Provide the (x, y) coordinate of the cell's center where the given text is located.  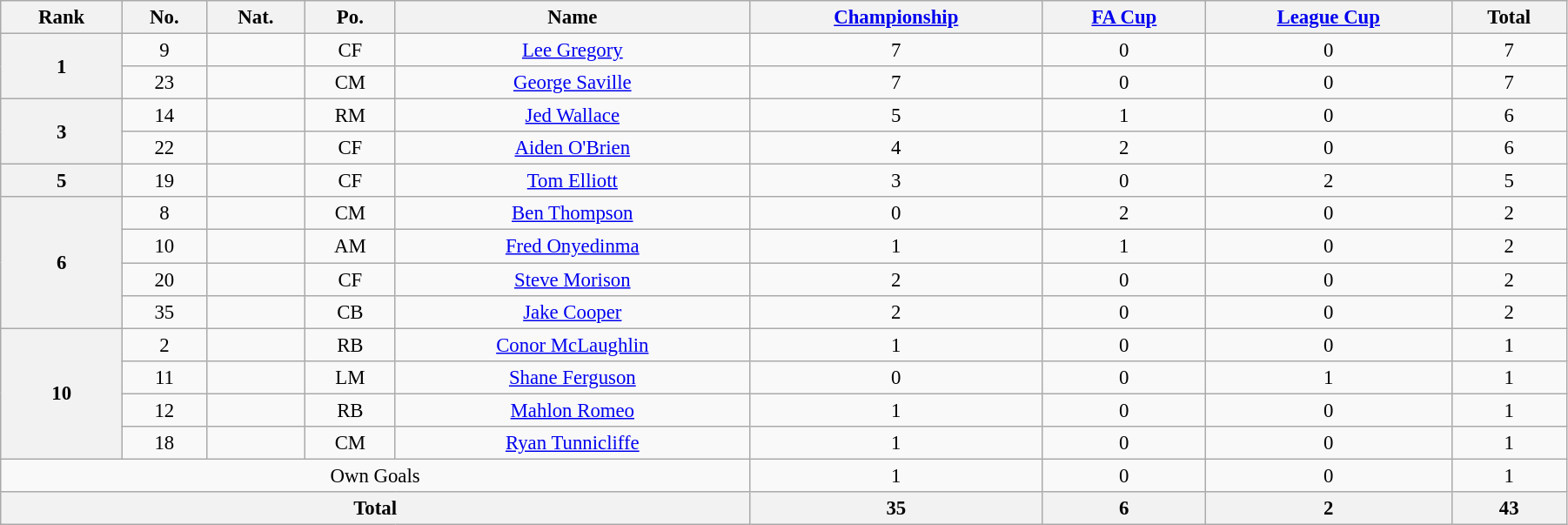
43 (1509, 508)
Mahlon Romeo (573, 410)
19 (165, 181)
Tom Elliott (573, 181)
Own Goals (376, 475)
FA Cup (1124, 17)
Name (573, 17)
Conor McLaughlin (573, 345)
Shane Ferguson (573, 377)
8 (165, 213)
Ryan Tunnicliffe (573, 443)
Rank (62, 17)
Jake Cooper (573, 312)
AM (351, 246)
Nat. (256, 17)
9 (165, 50)
18 (165, 443)
Aiden O'Brien (573, 148)
Ben Thompson (573, 213)
Championship (896, 17)
Jed Wallace (573, 116)
Fred Onyedinma (573, 246)
George Saville (573, 83)
22 (165, 148)
Po. (351, 17)
11 (165, 377)
12 (165, 410)
No. (165, 17)
CB (351, 312)
23 (165, 83)
4 (896, 148)
League Cup (1328, 17)
RM (351, 116)
14 (165, 116)
Steve Morison (573, 279)
Lee Gregory (573, 50)
LM (351, 377)
20 (165, 279)
